Extract the (X, Y) coordinate from the center of the cell holding the provided text.  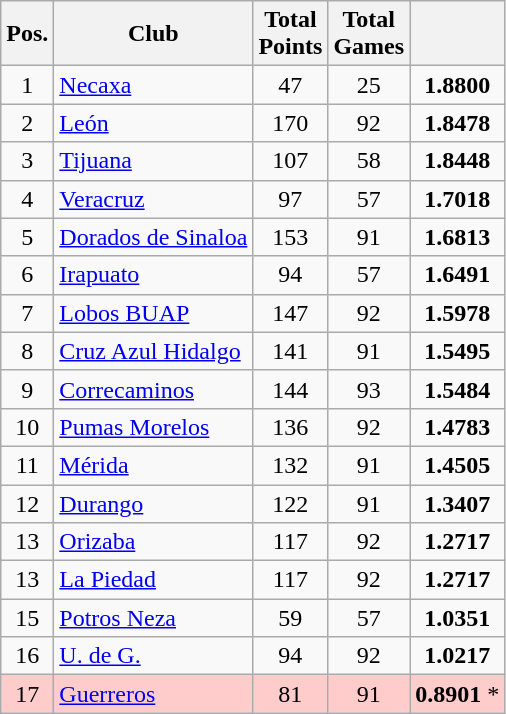
1.5978 (458, 313)
1.4783 (458, 427)
132 (290, 465)
TotalPoints (290, 34)
97 (290, 199)
Club (154, 34)
12 (28, 503)
4 (28, 199)
93 (369, 389)
17 (28, 694)
15 (28, 618)
Guerreros (154, 694)
1.6491 (458, 275)
Pos. (28, 34)
81 (290, 694)
1.0217 (458, 656)
153 (290, 237)
58 (369, 161)
1.6813 (458, 237)
1.5484 (458, 389)
107 (290, 161)
Dorados de Sinaloa (154, 237)
11 (28, 465)
1.8478 (458, 123)
1.3407 (458, 503)
144 (290, 389)
Cruz Azul Hidalgo (154, 351)
136 (290, 427)
122 (290, 503)
8 (28, 351)
Necaxa (154, 85)
141 (290, 351)
Lobos BUAP (154, 313)
Veracruz (154, 199)
2 (28, 123)
3 (28, 161)
Correcaminos (154, 389)
1.7018 (458, 199)
La Piedad (154, 580)
1.8800 (458, 85)
Tijuana (154, 161)
1.0351 (458, 618)
León (154, 123)
Irapuato (154, 275)
16 (28, 656)
1 (28, 85)
25 (369, 85)
Potros Neza (154, 618)
10 (28, 427)
147 (290, 313)
6 (28, 275)
1.5495 (458, 351)
170 (290, 123)
Mérida (154, 465)
U. de G. (154, 656)
0.8901 * (458, 694)
9 (28, 389)
59 (290, 618)
TotalGames (369, 34)
Pumas Morelos (154, 427)
5 (28, 237)
Durango (154, 503)
1.8448 (458, 161)
Orizaba (154, 542)
1.4505 (458, 465)
7 (28, 313)
47 (290, 85)
